Pinpoint the cell where the given text exists, returning its (X, Y) midpoint coordinate. 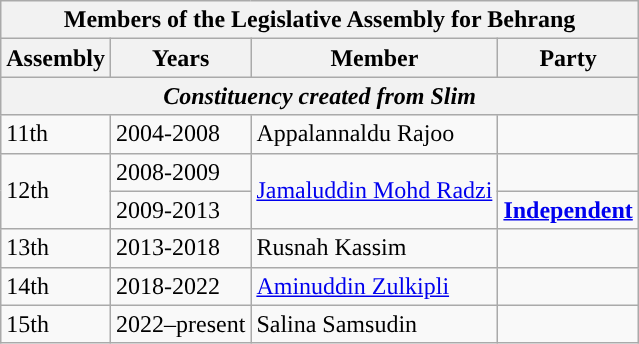
Aminuddin Zulkipli (374, 286)
Jamaluddin Mohd Radzi (374, 191)
14th (56, 286)
11th (56, 134)
Members of the Legislative Assembly for Behrang (320, 20)
Salina Samsudin (374, 324)
Years (180, 58)
13th (56, 248)
2013-2018 (180, 248)
2004-2008 (180, 134)
12th (56, 191)
Appalannaldu Rajoo (374, 134)
Constituency created from Slim (320, 96)
2022–present (180, 324)
Assembly (56, 58)
2018-2022 (180, 286)
2008-2009 (180, 172)
Party (568, 58)
Rusnah Kassim (374, 248)
15th (56, 324)
Member (374, 58)
Independent (568, 210)
2009-2013 (180, 210)
